Detect which cell encompasses the target text, then output its [X, Y] center coordinate. 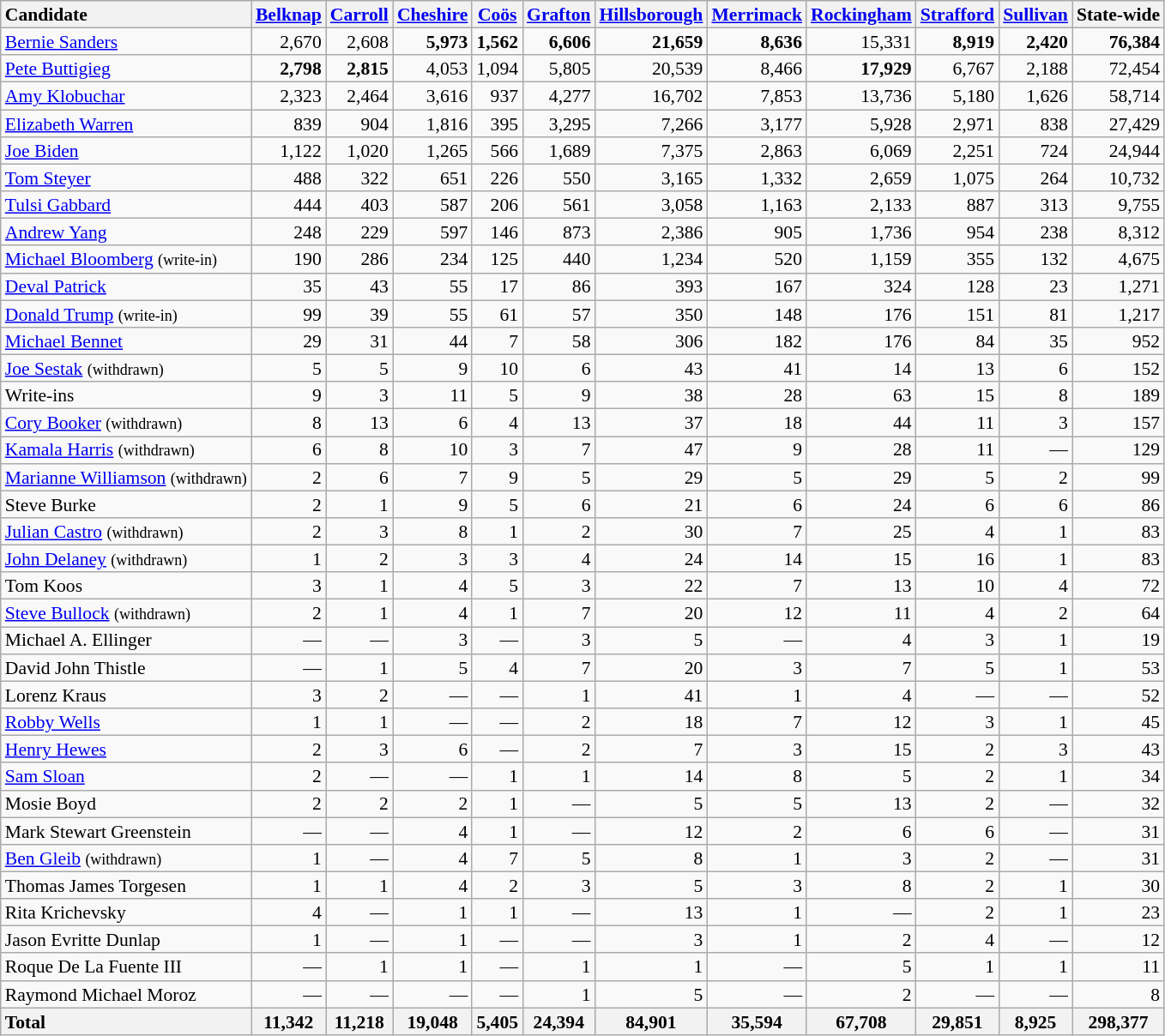
David John Thistle [126, 668]
2,798 [288, 69]
132 [1035, 260]
24,394 [558, 1021]
67,708 [861, 1021]
148 [757, 314]
22 [652, 587]
129 [1119, 450]
24,944 [1119, 151]
2,323 [288, 96]
190 [288, 260]
58,714 [1119, 96]
520 [757, 260]
Julian Castro (withdrawn) [126, 532]
2,608 [359, 42]
1,626 [1035, 96]
19,048 [432, 1021]
3,058 [652, 205]
21 [652, 504]
Deval Patrick [126, 286]
2,815 [359, 69]
146 [498, 232]
Bernie Sanders [126, 42]
238 [1035, 232]
1,217 [1119, 314]
72,454 [1119, 69]
1,075 [957, 178]
724 [1035, 151]
Raymond Michael Moroz [126, 995]
1,562 [498, 42]
1,094 [498, 69]
1,163 [757, 205]
Andrew Yang [126, 232]
298,377 [1119, 1021]
Mark Stewart Greenstein [126, 831]
7,375 [652, 151]
Sam Sloan [126, 777]
16 [957, 559]
64 [1119, 613]
151 [957, 314]
3,165 [652, 178]
2,251 [957, 151]
2,863 [757, 151]
Tom Koos [126, 587]
1,122 [288, 151]
29,851 [957, 1021]
350 [652, 314]
Michael Bennet [126, 341]
John Delaney (withdrawn) [126, 559]
324 [861, 286]
9,755 [1119, 205]
6,767 [957, 69]
226 [498, 178]
1,265 [432, 151]
5,928 [861, 123]
4,277 [558, 96]
873 [558, 232]
2,133 [861, 205]
248 [288, 232]
47 [652, 450]
8,636 [757, 42]
Carroll [359, 15]
39 [359, 314]
Donald Trump (write-in) [126, 314]
152 [1119, 369]
Robby Wells [126, 722]
Michael Bloomberg (write-in) [126, 260]
5,805 [558, 69]
4,675 [1119, 260]
Elizabeth Warren [126, 123]
13,736 [861, 96]
Roque De La Fuente III [126, 967]
1,020 [359, 151]
3,616 [432, 96]
Thomas James Torgesen [126, 886]
2,386 [652, 232]
58 [558, 341]
Candidate [126, 15]
57 [558, 314]
11,218 [359, 1021]
Strafford [957, 15]
905 [757, 232]
561 [558, 205]
Amy Klobuchar [126, 96]
20,539 [652, 69]
444 [288, 205]
1,736 [861, 232]
17,929 [861, 69]
84,901 [652, 1021]
488 [288, 178]
954 [957, 232]
6,606 [558, 42]
Jason Evritte Dunlap [126, 940]
Tom Steyer [126, 178]
45 [1119, 722]
2,420 [1035, 42]
393 [652, 286]
Lorenz Kraus [126, 695]
Belknap [288, 15]
11,342 [288, 1021]
1,689 [558, 151]
State-wide [1119, 15]
313 [1035, 205]
5,405 [498, 1021]
Coös [498, 15]
4,053 [432, 69]
21,659 [652, 42]
167 [757, 286]
17 [498, 286]
Ben Gleib (withdrawn) [126, 858]
566 [498, 151]
27,429 [1119, 123]
1,271 [1119, 286]
52 [1119, 695]
286 [359, 260]
35,594 [757, 1021]
72 [1119, 587]
53 [1119, 668]
8,466 [757, 69]
952 [1119, 341]
Joe Sestak (withdrawn) [126, 369]
2,971 [957, 123]
Merrimack [757, 15]
Rita Krichevsky [126, 913]
1,332 [757, 178]
264 [1035, 178]
189 [1119, 395]
Joe Biden [126, 151]
306 [652, 341]
Cheshire [432, 15]
Write-ins [126, 395]
Tulsi Gabbard [126, 205]
84 [957, 341]
5,180 [957, 96]
1,159 [861, 260]
10,732 [1119, 178]
Rockingham [861, 15]
904 [359, 123]
206 [498, 205]
182 [757, 341]
8,312 [1119, 232]
Kamala Harris (withdrawn) [126, 450]
2,659 [861, 178]
Henry Hewes [126, 750]
3,295 [558, 123]
Marianne Williamson (withdrawn) [126, 478]
587 [432, 205]
37 [652, 423]
Hillsborough [652, 15]
32 [1119, 804]
128 [957, 286]
5,973 [432, 42]
Mosie Boyd [126, 804]
Steve Burke [126, 504]
16,702 [652, 96]
Cory Booker (withdrawn) [126, 423]
322 [359, 178]
34 [1119, 777]
63 [861, 395]
2,188 [1035, 69]
157 [1119, 423]
19 [1119, 641]
81 [1035, 314]
937 [498, 96]
403 [359, 205]
887 [957, 205]
395 [498, 123]
38 [652, 395]
651 [432, 178]
2,670 [288, 42]
838 [1035, 123]
Grafton [558, 15]
6,069 [861, 151]
440 [558, 260]
Michael A. Ellinger [126, 641]
229 [359, 232]
550 [558, 178]
3,177 [757, 123]
597 [432, 232]
1,234 [652, 260]
Pete Buttigieg [126, 69]
7,266 [652, 123]
234 [432, 260]
125 [498, 260]
Steve Bullock (withdrawn) [126, 613]
355 [957, 260]
839 [288, 123]
15,331 [861, 42]
8,919 [957, 42]
61 [498, 314]
2,464 [359, 96]
25 [861, 532]
7,853 [757, 96]
76,384 [1119, 42]
Sullivan [1035, 15]
Total [126, 1021]
8,925 [1035, 1021]
1,816 [432, 123]
